Identify which cell holds the provided text, then report its [X, Y] central coordinate. 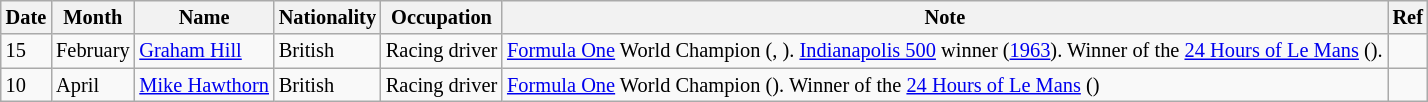
Occupation [442, 17]
Month [92, 17]
Formula One World Champion (, ). Indianapolis 500 winner (1963). Winner of the 24 Hours of Le Mans (). [944, 51]
April [92, 85]
Graham Hill [204, 51]
15 [26, 51]
10 [26, 85]
Mike Hawthorn [204, 85]
February [92, 51]
Formula One World Champion (). Winner of the 24 Hours of Le Mans () [944, 85]
Note [944, 17]
Date [26, 17]
Name [204, 17]
Nationality [328, 17]
Ref [1408, 17]
